Search for the cell housing the specified text and yield its [x, y] center coordinate. 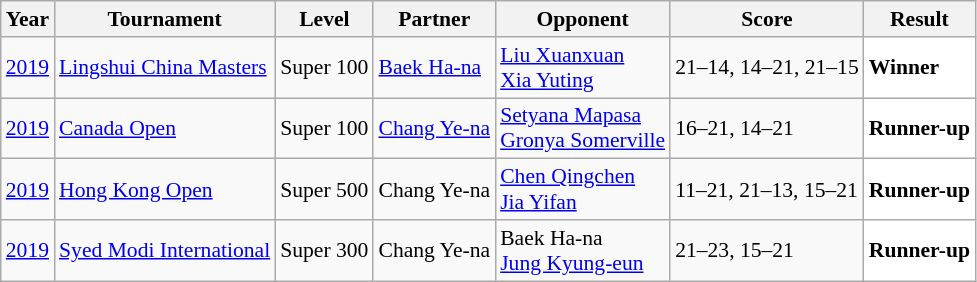
Baek Ha-na [434, 68]
Chen Qingchen Jia Yifan [582, 190]
Year [28, 19]
Liu Xuanxuan Xia Yuting [582, 68]
Partner [434, 19]
21–23, 15–21 [767, 250]
21–14, 14–21, 21–15 [767, 68]
Tournament [164, 19]
Opponent [582, 19]
Hong Kong Open [164, 190]
Result [920, 19]
Score [767, 19]
Level [324, 19]
Super 500 [324, 190]
Setyana Mapasa Gronya Somerville [582, 128]
Canada Open [164, 128]
16–21, 14–21 [767, 128]
Lingshui China Masters [164, 68]
Winner [920, 68]
Super 300 [324, 250]
Baek Ha-na Jung Kyung-eun [582, 250]
11–21, 21–13, 15–21 [767, 190]
Syed Modi International [164, 250]
